Detect which cell encompasses the target text, then output its (x, y) center coordinate. 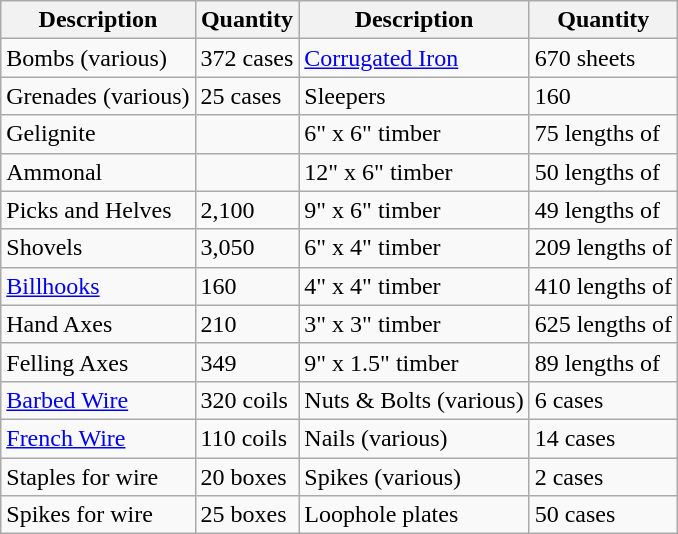
Spikes for wire (98, 515)
Bombs (various) (98, 58)
20 boxes (247, 477)
Picks and Helves (98, 210)
Gelignite (98, 134)
Hand Axes (98, 324)
3,050 (247, 248)
110 coils (247, 438)
2 cases (603, 477)
6 cases (603, 400)
50 lengths of (603, 172)
349 (247, 362)
2,100 (247, 210)
49 lengths of (603, 210)
6" x 4" timber (414, 248)
French Wire (98, 438)
Spikes (various) (414, 477)
9" x 6" timber (414, 210)
372 cases (247, 58)
Corrugated Iron (414, 58)
3" x 3" timber (414, 324)
6" x 6" timber (414, 134)
25 cases (247, 96)
Loophole plates (414, 515)
4" x 4" timber (414, 286)
Sleepers (414, 96)
12" x 6" timber (414, 172)
210 (247, 324)
Shovels (98, 248)
9" x 1.5" timber (414, 362)
Nuts & Bolts (various) (414, 400)
Grenades (various) (98, 96)
Barbed Wire (98, 400)
Felling Axes (98, 362)
25 boxes (247, 515)
75 lengths of (603, 134)
14 cases (603, 438)
89 lengths of (603, 362)
Nails (various) (414, 438)
209 lengths of (603, 248)
670 sheets (603, 58)
Ammonal (98, 172)
410 lengths of (603, 286)
320 coils (247, 400)
50 cases (603, 515)
625 lengths of (603, 324)
Staples for wire (98, 477)
Billhooks (98, 286)
